Provide the (X, Y) coordinate of the cell's center where the given text is located.  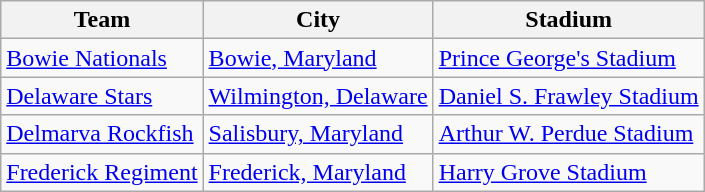
Harry Grove Stadium (568, 172)
Delmarva Rockfish (102, 134)
Bowie Nationals (102, 58)
Prince George's Stadium (568, 58)
Delaware Stars (102, 96)
Frederick Regiment (102, 172)
Arthur W. Perdue Stadium (568, 134)
Bowie, Maryland (318, 58)
Daniel S. Frawley Stadium (568, 96)
Stadium (568, 20)
City (318, 20)
Team (102, 20)
Wilmington, Delaware (318, 96)
Salisbury, Maryland (318, 134)
Frederick, Maryland (318, 172)
